Search for the cell housing the specified text and yield its (X, Y) center coordinate. 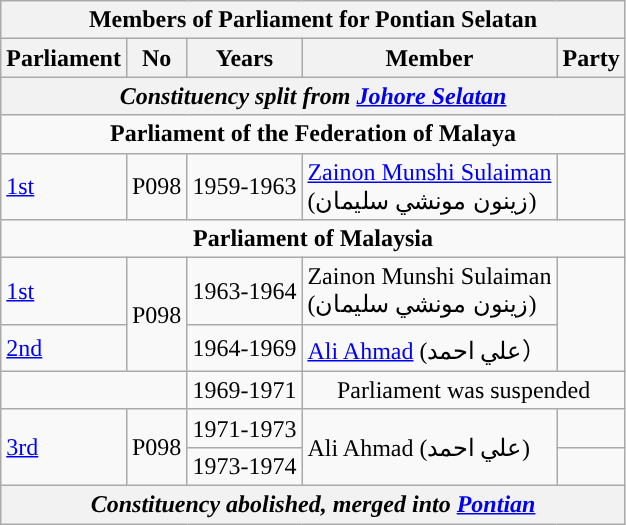
Years (244, 58)
Constituency abolished, merged into Pontian (314, 504)
1973-1974 (244, 466)
Member (430, 58)
2nd (64, 348)
No (156, 58)
Constituency split from Johore Selatan (314, 96)
3rd (64, 447)
1959-1963 (244, 186)
1969-1971 (244, 390)
Parliament of Malaysia (314, 239)
Members of Parliament for Pontian Selatan (314, 20)
1971-1973 (244, 428)
Parliament of the Federation of Malaya (314, 134)
Party (591, 58)
1964-1969 (244, 348)
1963-1964 (244, 292)
Parliament was suspended (464, 390)
Ali Ahmad (علي احمد) (430, 447)
Parliament (64, 58)
Ali Ahmad (علي احمد） (430, 348)
